Capture the cell that displays the provided text and extract its (X, Y) central coordinate. 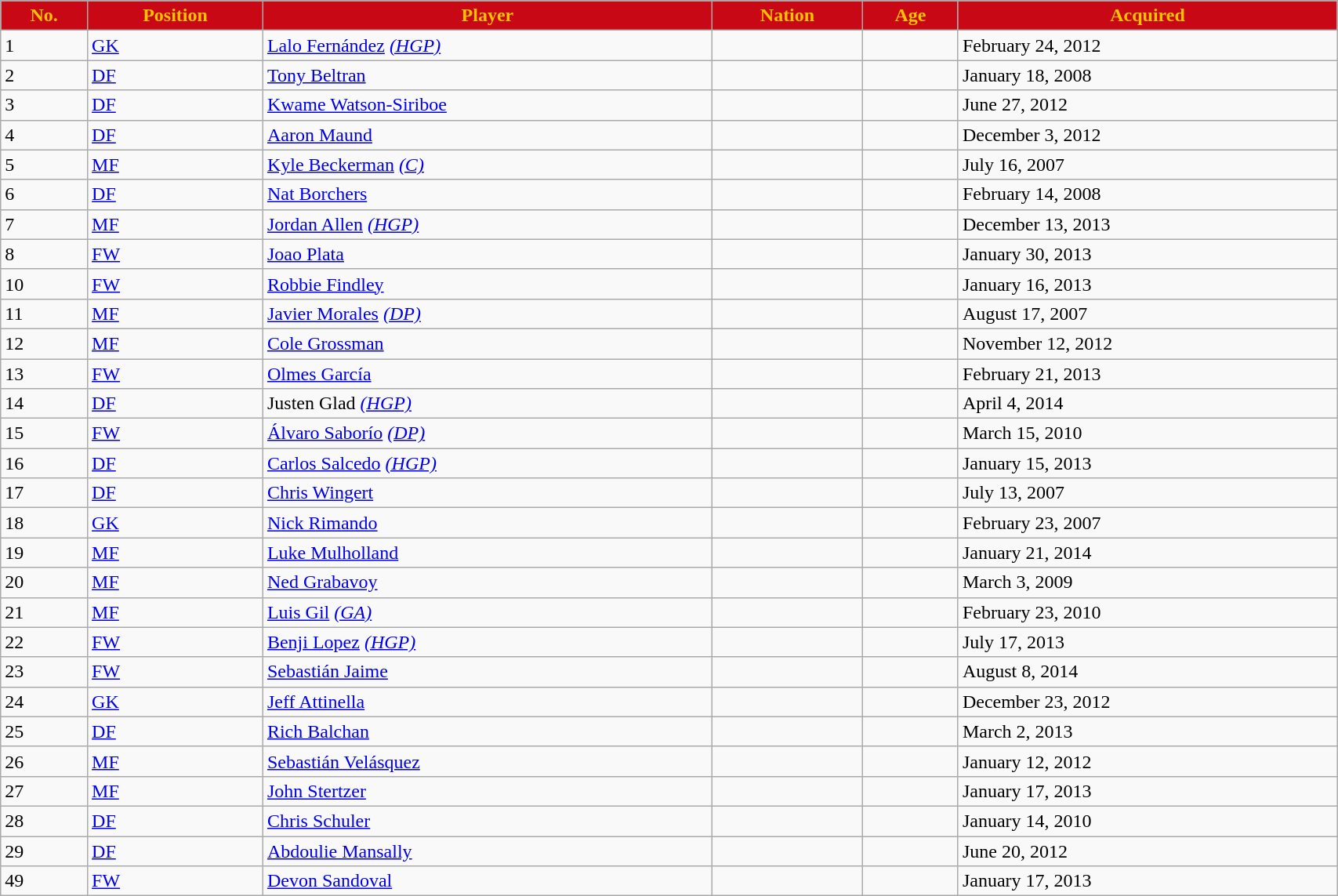
Age (910, 16)
No. (44, 16)
Carlos Salcedo (HGP) (488, 463)
Cole Grossman (488, 343)
17 (44, 493)
Jeff Attinella (488, 702)
Sebastián Velásquez (488, 761)
Luis Gil (GA) (488, 612)
January 18, 2008 (1148, 75)
21 (44, 612)
Álvaro Saborío (DP) (488, 433)
Sebastián Jaime (488, 672)
June 20, 2012 (1148, 851)
Kwame Watson-Siriboe (488, 105)
Robbie Findley (488, 284)
20 (44, 582)
49 (44, 881)
Nat Borchers (488, 194)
Joao Plata (488, 254)
Benji Lopez (HGP) (488, 642)
6 (44, 194)
Luke Mulholland (488, 553)
January 15, 2013 (1148, 463)
Devon Sandoval (488, 881)
Olmes García (488, 374)
January 14, 2010 (1148, 821)
June 27, 2012 (1148, 105)
April 4, 2014 (1148, 404)
26 (44, 761)
Nation (787, 16)
March 2, 2013 (1148, 731)
Javier Morales (DP) (488, 314)
January 30, 2013 (1148, 254)
Justen Glad (HGP) (488, 404)
19 (44, 553)
3 (44, 105)
Lalo Fernández (HGP) (488, 45)
January 16, 2013 (1148, 284)
16 (44, 463)
25 (44, 731)
12 (44, 343)
11 (44, 314)
August 17, 2007 (1148, 314)
Rich Balchan (488, 731)
January 21, 2014 (1148, 553)
28 (44, 821)
February 24, 2012 (1148, 45)
Chris Wingert (488, 493)
1 (44, 45)
13 (44, 374)
December 23, 2012 (1148, 702)
10 (44, 284)
January 12, 2012 (1148, 761)
7 (44, 224)
15 (44, 433)
Abdoulie Mansally (488, 851)
2 (44, 75)
July 17, 2013 (1148, 642)
February 14, 2008 (1148, 194)
Position (176, 16)
Nick Rimando (488, 523)
February 23, 2007 (1148, 523)
8 (44, 254)
22 (44, 642)
November 12, 2012 (1148, 343)
5 (44, 165)
23 (44, 672)
August 8, 2014 (1148, 672)
Aaron Maund (488, 135)
18 (44, 523)
Jordan Allen (HGP) (488, 224)
March 15, 2010 (1148, 433)
Acquired (1148, 16)
July 16, 2007 (1148, 165)
July 13, 2007 (1148, 493)
February 21, 2013 (1148, 374)
Player (488, 16)
March 3, 2009 (1148, 582)
Kyle Beckerman (C) (488, 165)
29 (44, 851)
February 23, 2010 (1148, 612)
Ned Grabavoy (488, 582)
Chris Schuler (488, 821)
John Stertzer (488, 791)
27 (44, 791)
December 3, 2012 (1148, 135)
14 (44, 404)
24 (44, 702)
Tony Beltran (488, 75)
4 (44, 135)
December 13, 2013 (1148, 224)
